Output the [X, Y] coordinate of the center of the cell containing the given text.  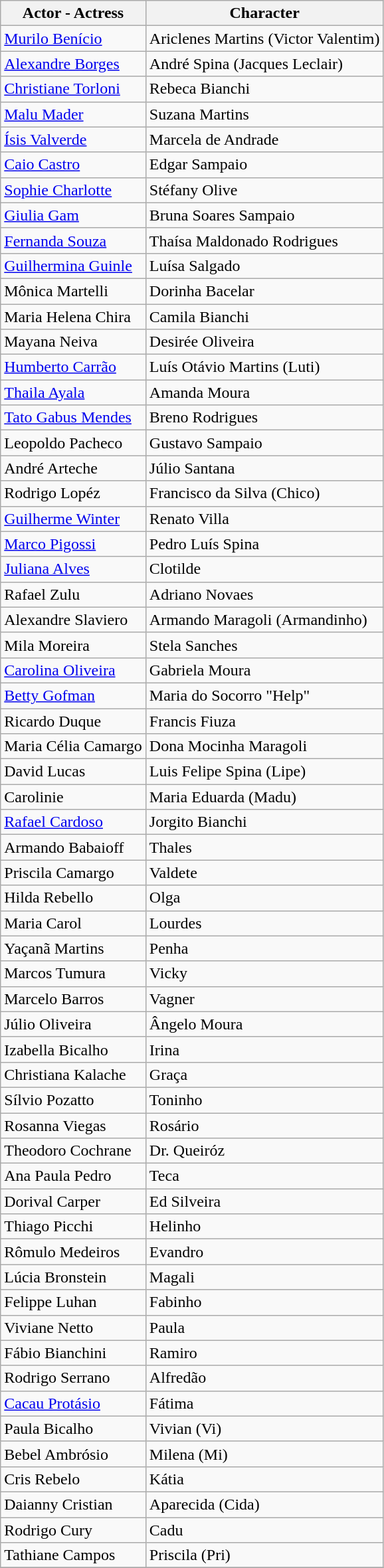
Cacau Protásio [73, 1403]
Character [264, 13]
Caio Castro [73, 165]
Gustavo Sampaio [264, 443]
Lúcia Bronstein [73, 1277]
Rodrigo Serrano [73, 1378]
Izabella Bicalho [73, 1049]
Dorinha Bacelar [264, 291]
Maria do Socorro "Help" [264, 695]
Marcos Tumura [73, 974]
Leopoldo Pacheco [73, 443]
Luís Otávio Martins (Luti) [264, 367]
Felippe Luhan [73, 1302]
Toninho [264, 1100]
Fabinho [264, 1302]
Dorival Carper [73, 1201]
Giulia Gam [73, 215]
Desirée Oliveira [264, 342]
Tato Gabus Mendes [73, 418]
Malu Mader [73, 114]
Theodoro Cochrane [73, 1151]
Maria Helena Chira [73, 317]
Valdete [264, 873]
Priscila Camargo [73, 873]
Luis Felipe Spina (Lipe) [264, 772]
Armando Babaioff [73, 847]
Adriano Novaes [264, 594]
Juliana Alves [73, 569]
Aparecida (Cida) [264, 1504]
Priscila (Pri) [264, 1555]
Edgar Sampaio [264, 165]
Bruna Soares Sampaio [264, 215]
Armando Maragoli (Armandinho) [264, 620]
Teca [264, 1176]
Francis Fiuza [264, 721]
Camila Bianchi [264, 317]
Rosário [264, 1126]
Thiago Picchi [73, 1227]
Júlio Oliveira [73, 1024]
Carolina Oliveira [73, 670]
Actor - Actress [73, 13]
Rômulo Medeiros [73, 1252]
Amanda Moura [264, 392]
Rosanna Viegas [73, 1126]
Suzana Martins [264, 114]
Mila Moreira [73, 645]
Olga [264, 898]
Rodrigo Cury [73, 1529]
Thales [264, 847]
Paula [264, 1328]
Murilo Benício [73, 39]
Humberto Carrão [73, 367]
Vivian (Vi) [264, 1429]
Jorgito Bianchi [264, 822]
Alfredão [264, 1378]
Renato Villa [264, 519]
Ana Paula Pedro [73, 1176]
Vagner [264, 999]
Betty Gofman [73, 695]
Dr. Queiróz [264, 1151]
Clotilde [264, 569]
Vicky [264, 974]
Fernanda Souza [73, 240]
Ricardo Duque [73, 721]
Marco Pigossi [73, 544]
Yaçanã Martins [73, 948]
Breno Rodrigues [264, 418]
Marcela de Andrade [264, 139]
Ed Silveira [264, 1201]
Stela Sanches [264, 645]
Ísis Valverde [73, 139]
Thaila Ayala [73, 392]
Mayana Neiva [73, 342]
Marcelo Barros [73, 999]
Lourdes [264, 923]
Alexandre Slaviero [73, 620]
Rodrigo Lopéz [73, 493]
Penha [264, 948]
Alexandre Borges [73, 64]
Viviane Netto [73, 1328]
Gabriela Moura [264, 670]
André Spina (Jacques Leclair) [264, 64]
Daianny Cristian [73, 1504]
Ângelo Moura [264, 1024]
Dona Mocinha Maragoli [264, 746]
Rebeca Bianchi [264, 89]
Stéfany Olive [264, 190]
Tathiane Campos [73, 1555]
Paula Bicalho [73, 1429]
Christiana Kalache [73, 1075]
David Lucas [73, 772]
Francisco da Silva (Chico) [264, 493]
Mônica Martelli [73, 291]
Guilhermina Guinle [73, 266]
Sílvio Pozatto [73, 1100]
Evandro [264, 1252]
Cadu [264, 1529]
Thaísa Maldonado Rodrigues [264, 240]
Fátima [264, 1403]
Magali [264, 1277]
Maria Carol [73, 923]
Fábio Bianchini [73, 1353]
Ramiro [264, 1353]
Sophie Charlotte [73, 190]
Bebel Ambrósio [73, 1454]
Rafael Cardoso [73, 822]
Milena (Mi) [264, 1454]
Ariclenes Martins (Victor Valentim) [264, 39]
Júlio Santana [264, 468]
Carolinie [73, 797]
Graça [264, 1075]
Christiane Torloni [73, 89]
Kátia [264, 1479]
Maria Célia Camargo [73, 746]
Rafael Zulu [73, 594]
Guilherme Winter [73, 519]
Cris Rebelo [73, 1479]
Hilda Rebello [73, 898]
Maria Eduarda (Madu) [264, 797]
André Arteche [73, 468]
Helinho [264, 1227]
Pedro Luís Spina [264, 544]
Luísa Salgado [264, 266]
Irina [264, 1049]
